Return (x, y) of the center of cell containing provided text 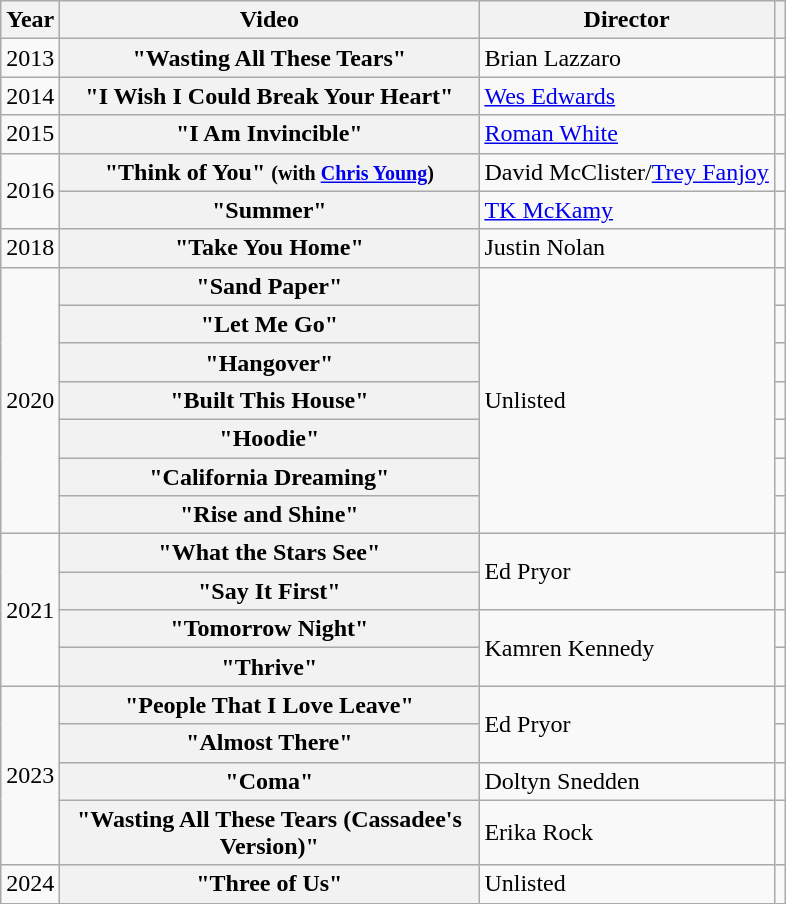
Doltyn Snedden (627, 781)
"Tomorrow Night" (270, 629)
2018 (30, 248)
"Hangover" (270, 362)
2015 (30, 134)
Director (627, 20)
"I Am Invincible" (270, 134)
"Say It First" (270, 591)
"Almost There" (270, 743)
"Think of You" (with Chris Young) (270, 172)
TK McKamy (627, 210)
"Rise and Shine" (270, 515)
2016 (30, 191)
"Wasting All These Tears" (270, 58)
Justin Nolan (627, 248)
Roman White (627, 134)
"Thrive" (270, 667)
2013 (30, 58)
Video (270, 20)
"People That I Love Leave" (270, 705)
"Hoodie" (270, 438)
2020 (30, 400)
"I Wish I Could Break Your Heart" (270, 96)
"What the Stars See" (270, 553)
"Three of Us" (270, 884)
"Sand Paper" (270, 286)
Erika Rock (627, 832)
"Coma" (270, 781)
"California Dreaming" (270, 477)
"Built This House" (270, 400)
2024 (30, 884)
2014 (30, 96)
"Take You Home" (270, 248)
Brian Lazzaro (627, 58)
"Wasting All These Tears (Cassadee's Version)" (270, 832)
Year (30, 20)
David McClister/Trey Fanjoy (627, 172)
2023 (30, 776)
"Summer" (270, 210)
2021 (30, 610)
Wes Edwards (627, 96)
Kamren Kennedy (627, 648)
"Let Me Go" (270, 324)
